For the text-containing cell, return its midpoint in (x, y) coordinate format. 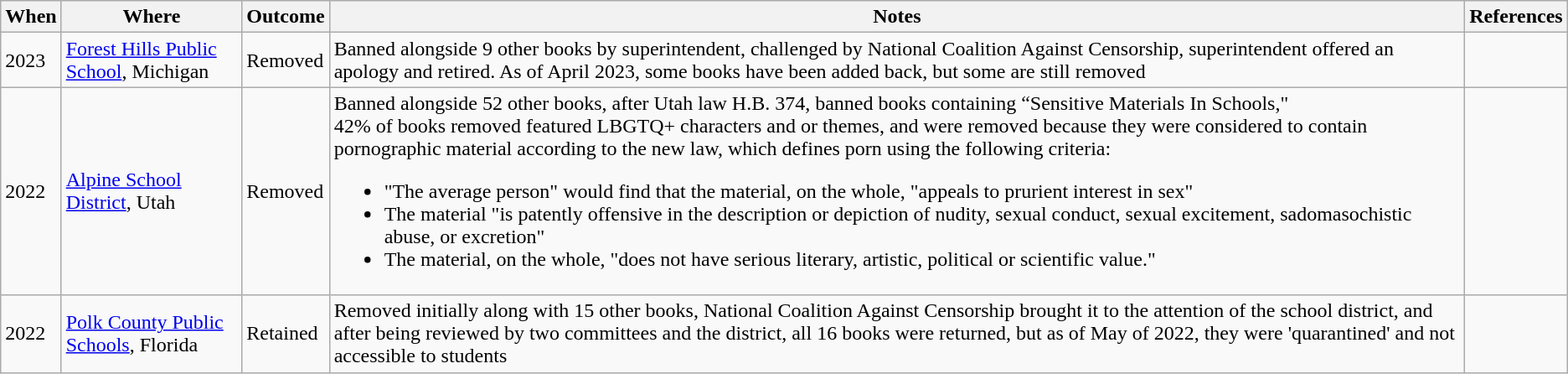
Retained (286, 334)
Polk County Public Schools, Florida (152, 334)
Outcome (286, 17)
References (1516, 17)
Alpine School District, Utah (152, 191)
Where (152, 17)
When (31, 17)
Notes (897, 17)
2023 (31, 60)
Forest Hills Public School, Michigan (152, 60)
